Capture the cell that displays the provided text and extract its (x, y) central coordinate. 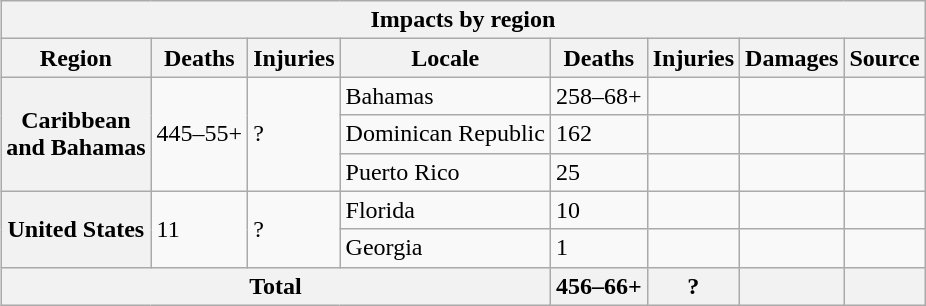
10 (598, 210)
25 (598, 172)
Locale (445, 58)
Bahamas (445, 96)
162 (598, 134)
456–66+ (598, 286)
Puerto Rico (445, 172)
11 (200, 229)
Damages (792, 58)
Impacts by region (464, 20)
Florida (445, 210)
Caribbean and Bahamas (76, 134)
Region (76, 58)
445–55+ (200, 134)
Dominican Republic (445, 134)
Source (884, 58)
258–68+ (598, 96)
United States (76, 229)
1 (598, 248)
Georgia (445, 248)
Total (276, 286)
